Search for the cell housing the specified text and yield its (X, Y) center coordinate. 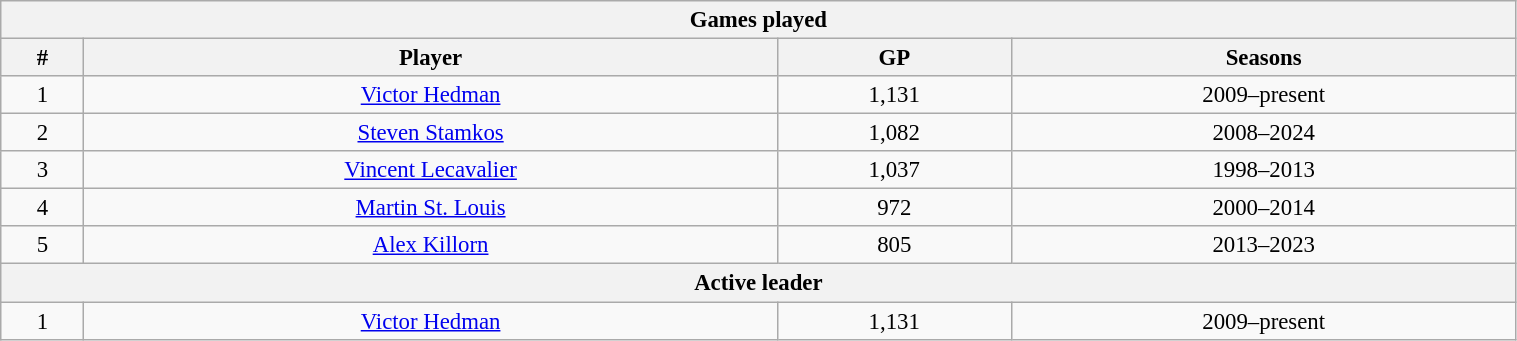
1,037 (894, 170)
3 (42, 170)
# (42, 58)
2013–2023 (1264, 245)
Vincent Lecavalier (430, 170)
Games played (758, 20)
5 (42, 245)
2008–2024 (1264, 133)
805 (894, 245)
GP (894, 58)
2000–2014 (1264, 208)
1,082 (894, 133)
Martin St. Louis (430, 208)
Active leader (758, 283)
2 (42, 133)
Seasons (1264, 58)
Alex Killorn (430, 245)
1998–2013 (1264, 170)
972 (894, 208)
Player (430, 58)
Steven Stamkos (430, 133)
4 (42, 208)
